Output the (X, Y) coordinate of the center of the cell containing the given text.  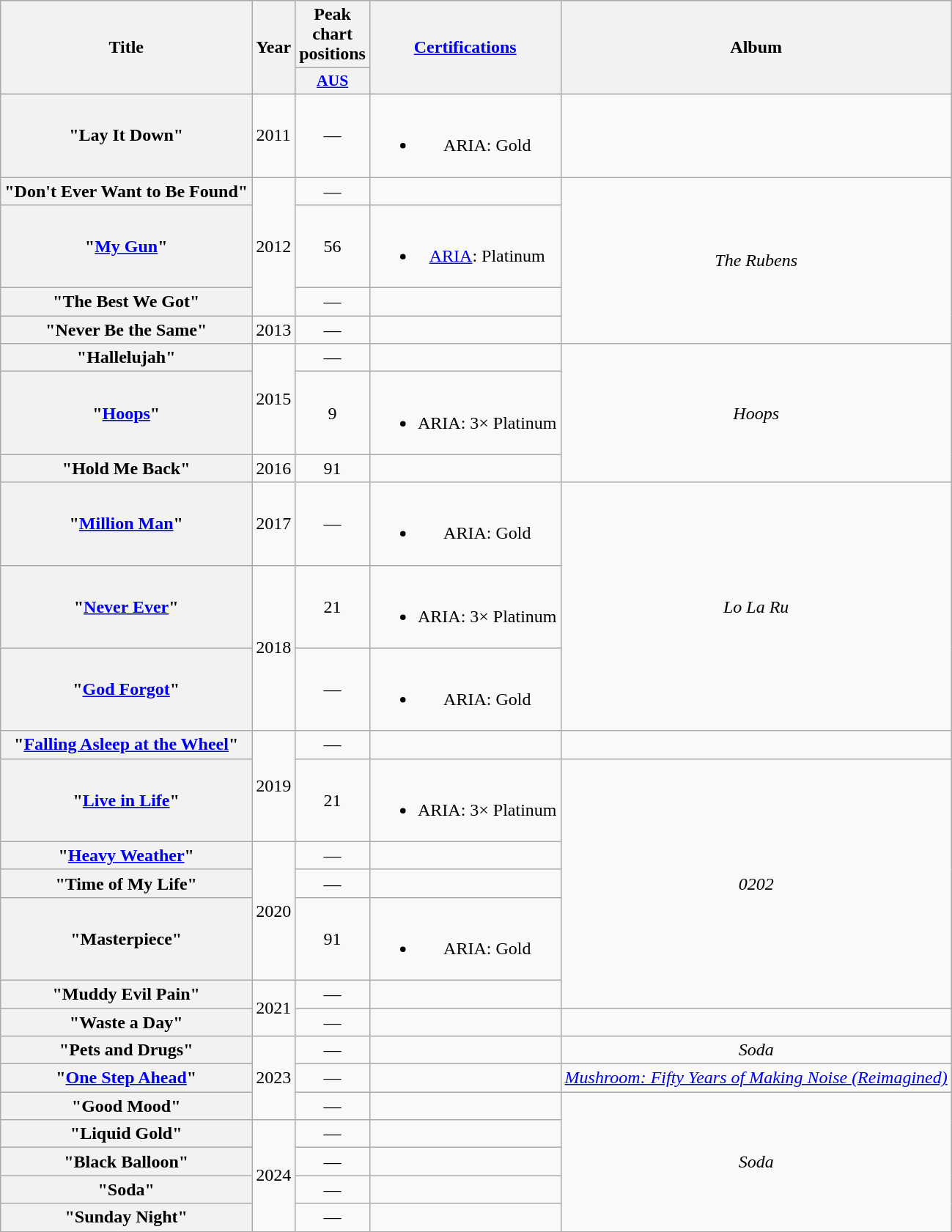
Lo La Ru (756, 607)
2015 (274, 399)
"Heavy Weather" (126, 855)
2024 (274, 1176)
"Hoops" (126, 413)
2019 (274, 786)
"Black Balloon" (126, 1162)
"Don't Ever Want to Be Found" (126, 191)
"One Step Ahead" (126, 1078)
Certifications (465, 48)
56 (333, 246)
Peak chart positions (333, 34)
2020 (274, 910)
"Good Mood" (126, 1106)
"My Gun" (126, 246)
0202 (756, 883)
"Hallelujah" (126, 358)
2021 (274, 1008)
Title (126, 48)
2011 (274, 135)
9 (333, 413)
ARIA: Platinum (465, 246)
"Hold Me Back" (126, 468)
"Lay It Down" (126, 135)
Year (274, 48)
2012 (274, 246)
"Waste a Day" (126, 1022)
"Million Man" (126, 523)
"Masterpiece" (126, 938)
"Never Be the Same" (126, 330)
"Falling Asleep at the Wheel" (126, 745)
"Sunday Night" (126, 1217)
"Time of My Life" (126, 883)
2023 (274, 1078)
The Rubens (756, 261)
2013 (274, 330)
"Live in Life" (126, 800)
Mushroom: Fifty Years of Making Noise (Reimagined) (756, 1078)
Album (756, 48)
"Liquid Gold" (126, 1134)
AUS (333, 81)
"Pets and Drugs" (126, 1050)
"The Best We Got" (126, 302)
2016 (274, 468)
"Muddy Evil Pain" (126, 994)
Hoops (756, 413)
"Soda" (126, 1189)
2017 (274, 523)
2018 (274, 648)
"Never Ever" (126, 607)
"God Forgot" (126, 689)
